Capture the cell that displays the provided text and extract its (x, y) central coordinate. 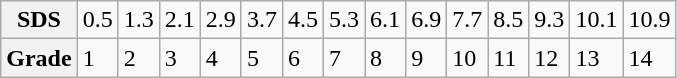
6.9 (426, 20)
12 (550, 58)
14 (650, 58)
1 (98, 58)
8 (386, 58)
3.7 (262, 20)
10.1 (596, 20)
2.1 (180, 20)
9 (426, 58)
4.5 (302, 20)
0.5 (98, 20)
6.1 (386, 20)
13 (596, 58)
SDS (39, 20)
7.7 (468, 20)
9.3 (550, 20)
2.9 (220, 20)
5 (262, 58)
2 (138, 58)
8.5 (508, 20)
5.3 (344, 20)
10 (468, 58)
11 (508, 58)
6 (302, 58)
Grade (39, 58)
7 (344, 58)
4 (220, 58)
10.9 (650, 20)
3 (180, 58)
1.3 (138, 20)
